From the cell containing the given text, extract its center point as (x, y) coordinate. 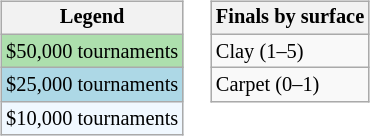
Finals by surface (290, 18)
$25,000 tournaments (92, 85)
$50,000 tournaments (92, 51)
Legend (92, 18)
Carpet (0–1) (290, 85)
$10,000 tournaments (92, 119)
Clay (1–5) (290, 51)
